Return [X, Y] of the center of cell containing provided text 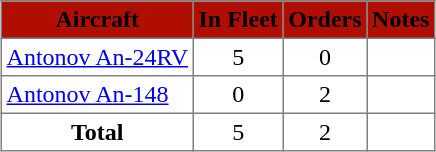
Notes [401, 20]
Antonov An-148 [97, 95]
Orders [325, 20]
Total [97, 132]
Aircraft [97, 20]
Antonov An-24RV [97, 57]
In Fleet [238, 20]
